Identify which cell holds the provided text, then report its [X, Y] central coordinate. 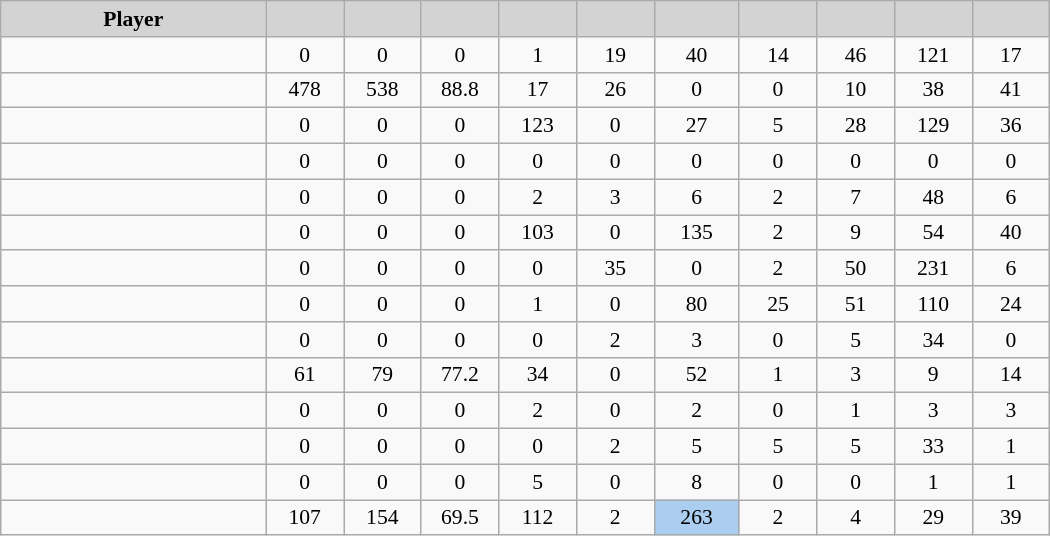
28 [856, 126]
538 [383, 90]
110 [933, 304]
48 [933, 197]
263 [696, 518]
10 [856, 90]
27 [696, 126]
77.2 [460, 375]
19 [615, 55]
46 [856, 55]
112 [538, 518]
103 [538, 233]
231 [933, 269]
50 [856, 269]
107 [305, 518]
69.5 [460, 518]
29 [933, 518]
51 [856, 304]
135 [696, 233]
123 [538, 126]
129 [933, 126]
Player [134, 19]
35 [615, 269]
33 [933, 447]
154 [383, 518]
38 [933, 90]
61 [305, 375]
25 [778, 304]
41 [1011, 90]
36 [1011, 126]
54 [933, 233]
24 [1011, 304]
88.8 [460, 90]
52 [696, 375]
80 [696, 304]
79 [383, 375]
121 [933, 55]
7 [856, 197]
8 [696, 482]
26 [615, 90]
39 [1011, 518]
478 [305, 90]
4 [856, 518]
